Return (X, Y) of the center of cell containing provided text 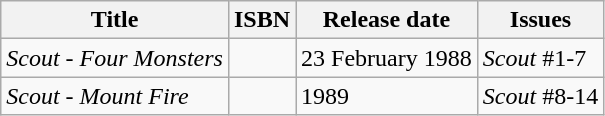
23 February 1988 (387, 58)
Scout #1-7 (540, 58)
Issues (540, 20)
Scout - Four Monsters (115, 58)
Scout - Mount Fire (115, 96)
Scout #8-14 (540, 96)
ISBN (262, 20)
Title (115, 20)
1989 (387, 96)
Release date (387, 20)
